Scan for the cell matching the given text and deliver its (x, y) coordinate at center. 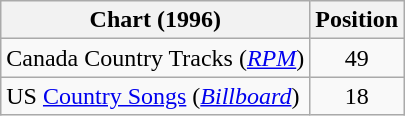
18 (357, 96)
US Country Songs (Billboard) (156, 96)
Chart (1996) (156, 20)
49 (357, 58)
Canada Country Tracks (RPM) (156, 58)
Position (357, 20)
